Extract the [X, Y] coordinate from the center of the cell holding the provided text.  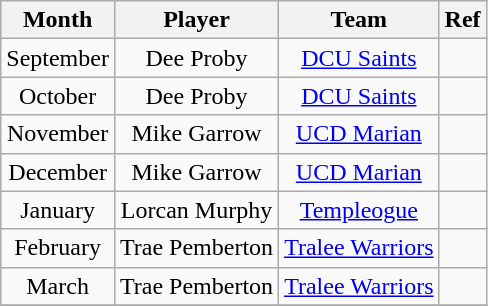
March [58, 286]
Ref [462, 20]
Lorcan Murphy [196, 210]
Player [196, 20]
Team [359, 20]
November [58, 134]
September [58, 58]
Templeogue [359, 210]
Month [58, 20]
October [58, 96]
January [58, 210]
February [58, 248]
December [58, 172]
